Locate the cell with the specified text and output its (x, y) center coordinate. 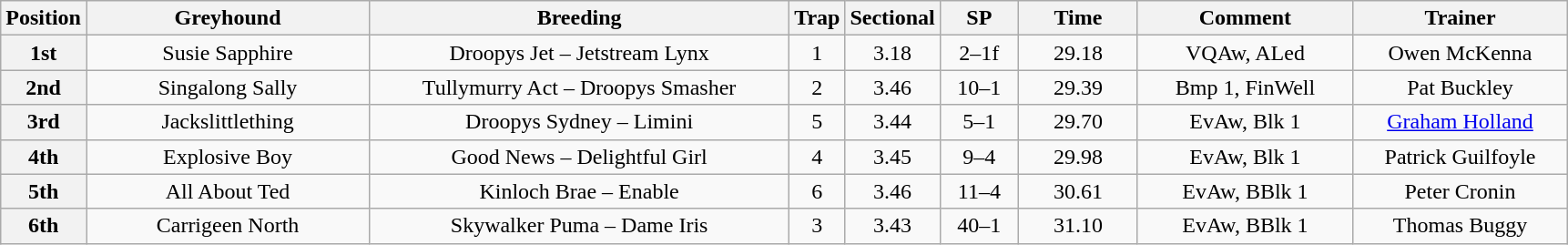
4th (44, 157)
31.10 (1078, 226)
3rd (44, 122)
3.45 (892, 157)
Peter Cronin (1460, 191)
Comment (1245, 18)
Owen McKenna (1460, 53)
Tullymurry Act – Droopys Smasher (579, 87)
2 (818, 87)
Pat Buckley (1460, 87)
29.39 (1078, 87)
11–4 (979, 191)
3.18 (892, 53)
Jackslittlething (228, 122)
2nd (44, 87)
Sectional (892, 18)
Thomas Buggy (1460, 226)
VQAw, ALed (1245, 53)
5th (44, 191)
Greyhound (228, 18)
All About Ted (228, 191)
1 (818, 53)
3 (818, 226)
5 (818, 122)
1st (44, 53)
Susie Sapphire (228, 53)
4 (818, 157)
Bmp 1, FinWell (1245, 87)
30.61 (1078, 191)
Droopys Sydney – Limini (579, 122)
40–1 (979, 226)
6th (44, 226)
Droopys Jet – Jetstream Lynx (579, 53)
29.70 (1078, 122)
5–1 (979, 122)
Breeding (579, 18)
3.44 (892, 122)
Patrick Guilfoyle (1460, 157)
Explosive Boy (228, 157)
Trap (818, 18)
Trainer (1460, 18)
Position (44, 18)
29.98 (1078, 157)
Kinloch Brae – Enable (579, 191)
9–4 (979, 157)
29.18 (1078, 53)
Graham Holland (1460, 122)
Time (1078, 18)
10–1 (979, 87)
Singalong Sally (228, 87)
Skywalker Puma – Dame Iris (579, 226)
SP (979, 18)
Good News – Delightful Girl (579, 157)
6 (818, 191)
2–1f (979, 53)
3.43 (892, 226)
Carrigeen North (228, 226)
